Determine the [x, y] coordinate at the center of the cell enclosing the given text.  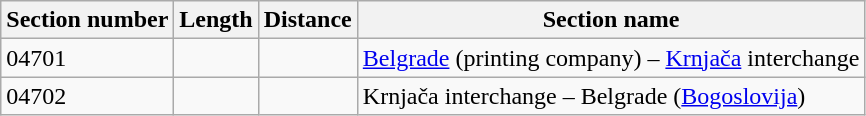
Krnjača interchange – Belgrade (Bogoslovija) [611, 96]
04701 [88, 58]
Section name [611, 20]
04702 [88, 96]
Section number [88, 20]
Belgrade (printing company) – Krnjača interchange [611, 58]
Length [216, 20]
Distance [308, 20]
